Detect which cell encompasses the target text, then output its [X, Y] center coordinate. 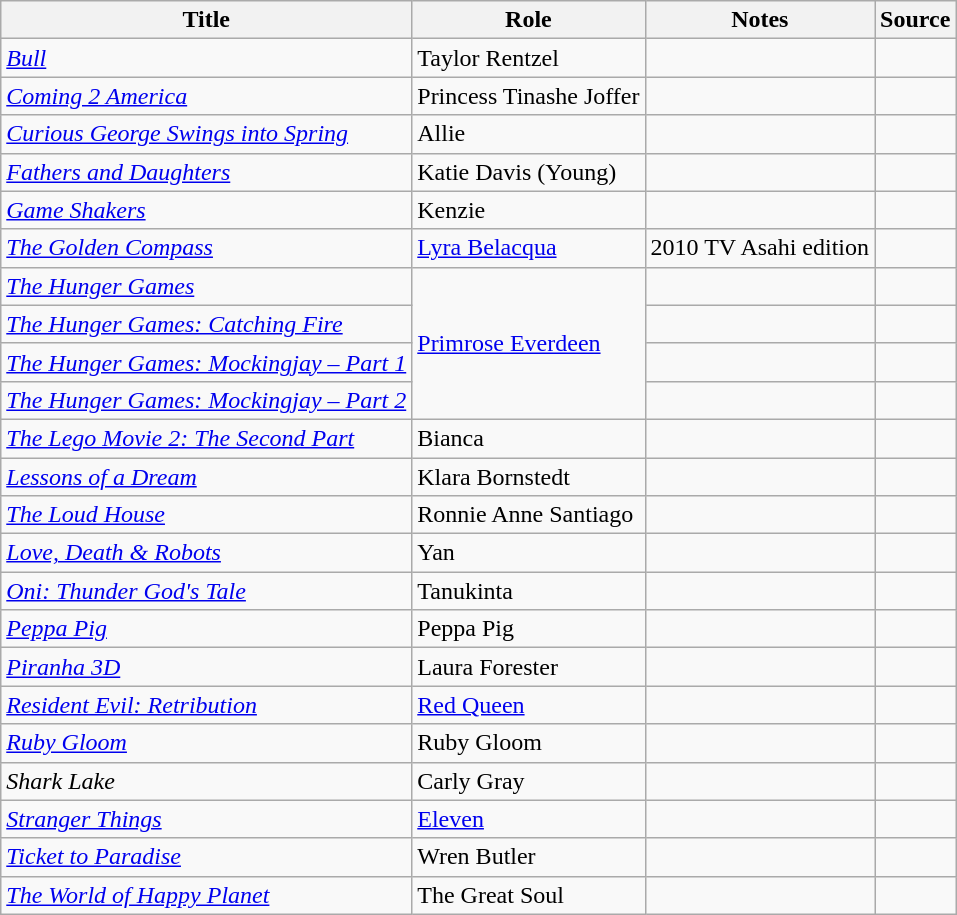
Piranha 3D [206, 667]
Fathers and Daughters [206, 172]
Love, Death & Robots [206, 553]
Ticket to Paradise [206, 857]
Tanukinta [528, 591]
2010 TV Asahi edition [760, 248]
Katie Davis (Young) [528, 172]
The Hunger Games [206, 286]
Title [206, 20]
The Loud House [206, 515]
Yan [528, 553]
The Great Soul [528, 895]
Coming 2 America [206, 96]
The Hunger Games: Catching Fire [206, 324]
Bianca [528, 438]
Primrose Everdeen [528, 343]
The Lego Movie 2: The Second Part [206, 438]
Carly Gray [528, 781]
Source [916, 20]
Resident Evil: Retribution [206, 705]
Curious George Swings into Spring [206, 134]
Game Shakers [206, 210]
The Hunger Games: Mockingjay – Part 1 [206, 362]
Taylor Rentzel [528, 58]
Ronnie Anne Santiago [528, 515]
Kenzie [528, 210]
Eleven [528, 819]
The Hunger Games: Mockingjay – Part 2 [206, 400]
Oni: Thunder God's Tale [206, 591]
The World of Happy Planet [206, 895]
Lyra Belacqua [528, 248]
Shark Lake [206, 781]
Bull [206, 58]
Princess Tinashe Joffer [528, 96]
Allie [528, 134]
Klara Bornstedt [528, 477]
Notes [760, 20]
Role [528, 20]
Wren Butler [528, 857]
Red Queen [528, 705]
The Golden Compass [206, 248]
Stranger Things [206, 819]
Laura Forester [528, 667]
Lessons of a Dream [206, 477]
